Output the (x, y) coordinate of the center of the cell containing the given text.  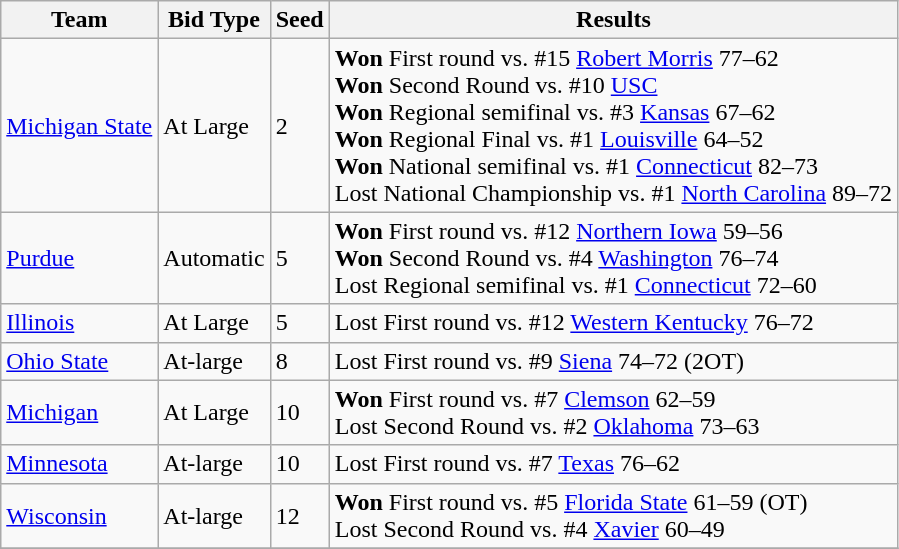
Lost First round vs. #7 Texas 76–62 (613, 464)
8 (300, 361)
Bid Type (214, 20)
Michigan (80, 412)
Automatic (214, 258)
Minnesota (80, 464)
Ohio State (80, 361)
Won First round vs. #12 Northern Iowa 59–56Won Second Round vs. #4 Washington 76–74Lost Regional semifinal vs. #1 Connecticut 72–60 (613, 258)
Michigan State (80, 126)
Seed (300, 20)
Lost First round vs. #9 Siena 74–72 (2OT) (613, 361)
Team (80, 20)
Wisconsin (80, 516)
Won First round vs. #5 Florida State 61–59 (OT)Lost Second Round vs. #4 Xavier 60–49 (613, 516)
Illinois (80, 323)
Won First round vs. #7 Clemson 62–59Lost Second Round vs. #2 Oklahoma 73–63 (613, 412)
12 (300, 516)
Results (613, 20)
2 (300, 126)
Lost First round vs. #12 Western Kentucky 76–72 (613, 323)
Purdue (80, 258)
